Locate the cell with the specified text and output its [X, Y] center coordinate. 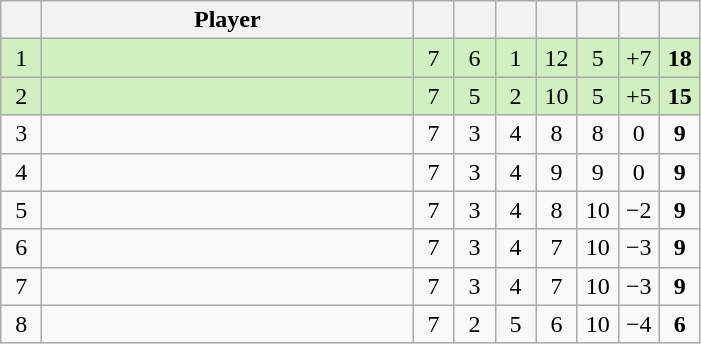
12 [556, 58]
18 [680, 58]
Player [228, 20]
15 [680, 96]
+7 [638, 58]
−2 [638, 210]
+5 [638, 96]
−4 [638, 324]
